Find where the given text appears and provide that cell's center as (x, y) coordinate. 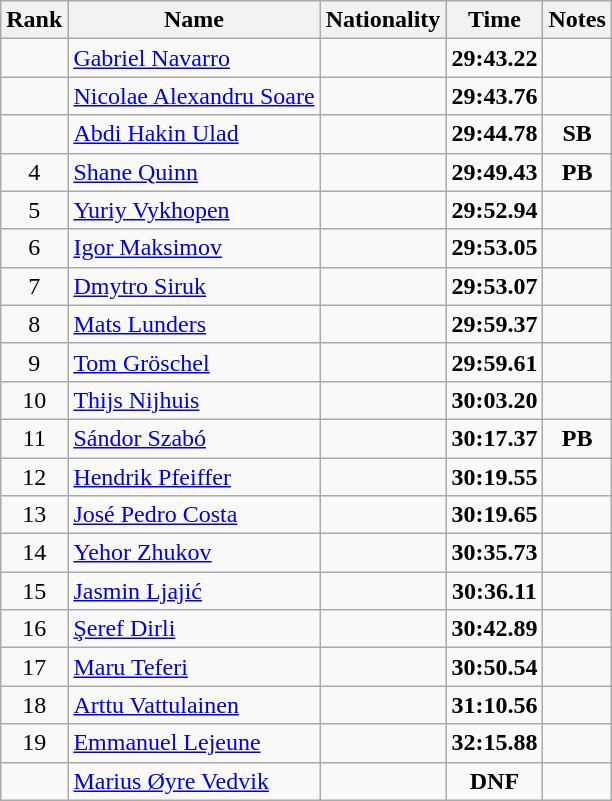
Nicolae Alexandru Soare (194, 96)
Time (494, 20)
9 (34, 362)
SB (577, 134)
30:03.20 (494, 400)
17 (34, 667)
Maru Teferi (194, 667)
6 (34, 248)
Thijs Nijhuis (194, 400)
11 (34, 438)
Arttu Vattulainen (194, 705)
10 (34, 400)
Şeref Dirli (194, 629)
19 (34, 743)
29:53.07 (494, 286)
29:53.05 (494, 248)
Yehor Zhukov (194, 553)
Nationality (383, 20)
4 (34, 172)
Yuriy Vykhopen (194, 210)
30:35.73 (494, 553)
30:50.54 (494, 667)
Jasmin Ljajić (194, 591)
Abdi Hakin Ulad (194, 134)
Mats Lunders (194, 324)
18 (34, 705)
Emmanuel Lejeune (194, 743)
30:36.11 (494, 591)
Shane Quinn (194, 172)
31:10.56 (494, 705)
Marius Øyre Vedvik (194, 781)
Sándor Szabó (194, 438)
30:19.55 (494, 477)
Igor Maksimov (194, 248)
14 (34, 553)
Notes (577, 20)
Hendrik Pfeiffer (194, 477)
José Pedro Costa (194, 515)
29:59.37 (494, 324)
Rank (34, 20)
30:17.37 (494, 438)
30:19.65 (494, 515)
29:49.43 (494, 172)
32:15.88 (494, 743)
29:43.22 (494, 58)
Tom Gröschel (194, 362)
7 (34, 286)
29:52.94 (494, 210)
5 (34, 210)
30:42.89 (494, 629)
29:43.76 (494, 96)
29:44.78 (494, 134)
Gabriel Navarro (194, 58)
16 (34, 629)
Name (194, 20)
29:59.61 (494, 362)
Dmytro Siruk (194, 286)
8 (34, 324)
12 (34, 477)
15 (34, 591)
DNF (494, 781)
13 (34, 515)
